Provide the (x, y) coordinate of the cell's center where the given text is located.  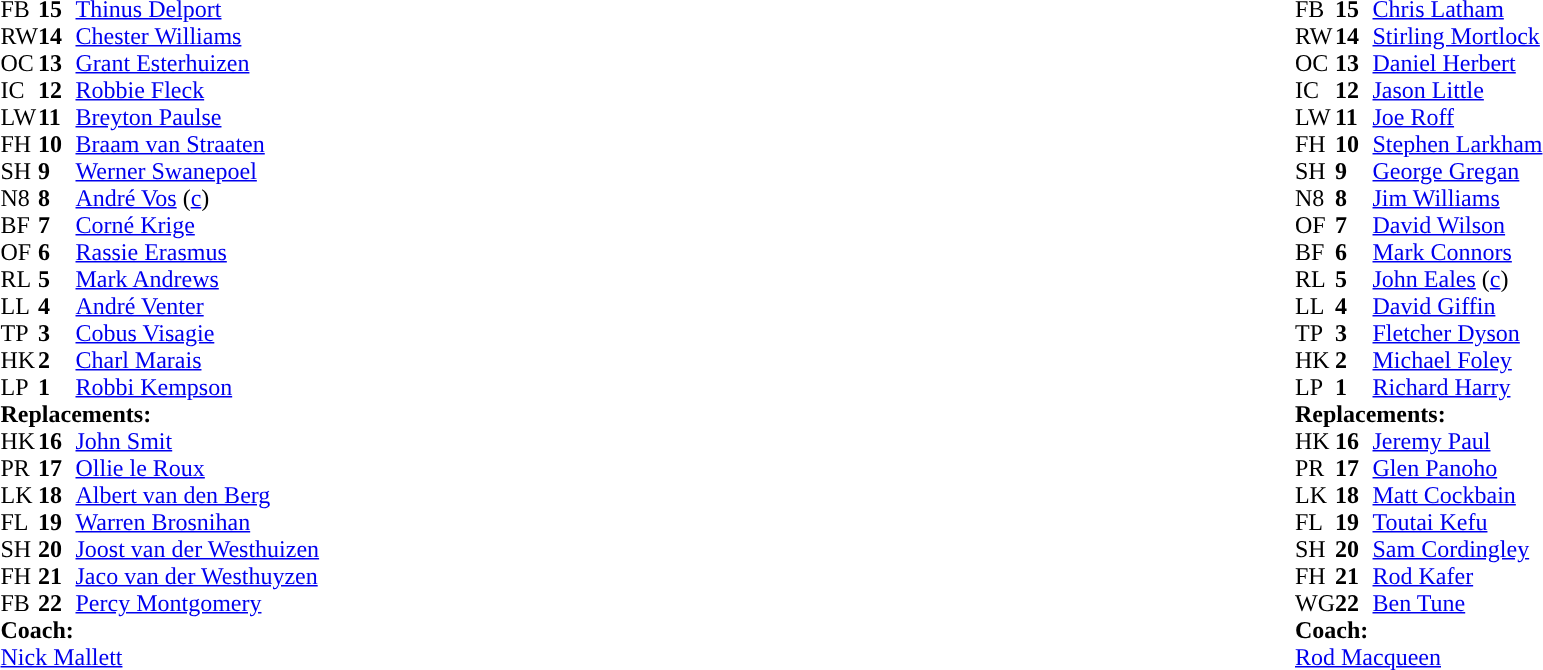
Daniel Herbert (1458, 64)
Sam Cordingley (1458, 550)
Breyton Paulse (198, 118)
John Eales (c) (1458, 280)
Ollie le Roux (198, 468)
Jaco van der Westhuyzen (198, 576)
Michael Foley (1458, 360)
George Gregan (1458, 172)
Richard Harry (1458, 388)
Werner Swanepoel (198, 172)
Cobus Visagie (198, 334)
Warren Brosnihan (198, 522)
FB (19, 604)
WG (1315, 604)
Braam van Straaten (198, 144)
Jim Williams (1458, 198)
Robbi Kempson (198, 388)
David Wilson (1458, 226)
Mark Connors (1458, 252)
Corné Krige (198, 226)
David Giffin (1458, 306)
Jeremy Paul (1458, 442)
Stirling Mortlock (1458, 36)
Joost van der Westhuizen (198, 550)
Ben Tune (1458, 604)
Glen Panoho (1458, 468)
Rassie Erasmus (198, 252)
Robbie Fleck (198, 90)
Stephen Larkham (1458, 144)
Mark Andrews (198, 280)
Fletcher Dyson (1458, 334)
Rod Kafer (1458, 576)
John Smit (198, 442)
Chester Williams (198, 36)
Grant Esterhuizen (198, 64)
Jason Little (1458, 90)
Percy Montgomery (198, 604)
André Vos (c) (198, 198)
Joe Roff (1458, 118)
Matt Cockbain (1458, 496)
Toutai Kefu (1458, 522)
Charl Marais (198, 360)
Albert van den Berg (198, 496)
André Venter (198, 306)
